Search for the cell housing the specified text and yield its (x, y) center coordinate. 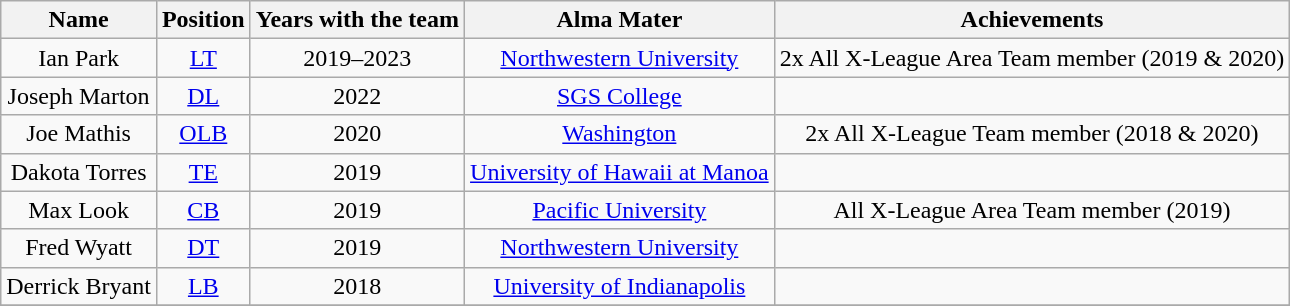
Achievements (1032, 20)
Joseph Marton (79, 96)
All X-League Area Team member (2019) (1032, 210)
Washington (620, 134)
Pacific University (620, 210)
University of Hawaii at Manoa (620, 172)
2018 (357, 286)
LB (203, 286)
Derrick Bryant (79, 286)
DL (203, 96)
Alma Mater (620, 20)
2019–2023 (357, 58)
Dakota Torres (79, 172)
SGS College (620, 96)
LT (203, 58)
Joe Mathis (79, 134)
OLB (203, 134)
Fred Wyatt (79, 248)
University of Indianapolis (620, 286)
Ian Park (79, 58)
2020 (357, 134)
CB (203, 210)
2x All X-League Area Team member (2019 & 2020) (1032, 58)
DT (203, 248)
2022 (357, 96)
Max Look (79, 210)
Years with the team (357, 20)
Position (203, 20)
2x All X-League Team member (2018 & 2020) (1032, 134)
TE (203, 172)
Name (79, 20)
